Search for the cell housing the specified text and yield its [x, y] center coordinate. 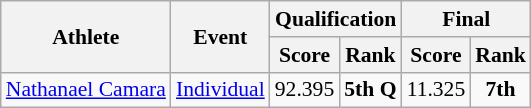
Event [220, 36]
92.395 [304, 90]
7th [500, 90]
11.325 [436, 90]
Qualification [336, 19]
Individual [220, 90]
Athlete [86, 36]
Final [466, 19]
5th Q [370, 90]
Nathanael Camara [86, 90]
